Capture the cell that displays the provided text and extract its [x, y] central coordinate. 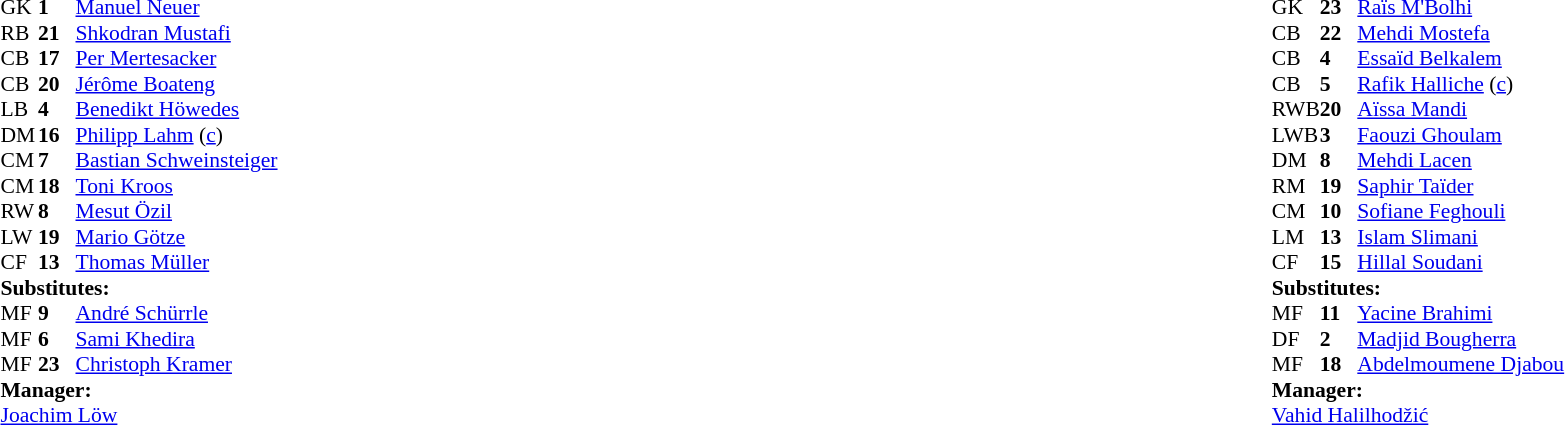
3 [1339, 135]
DF [1296, 339]
André Schürrle [177, 313]
Benedikt Höwedes [177, 109]
Mesut Özil [177, 211]
LB [19, 109]
Mario Götze [177, 237]
LW [19, 237]
5 [1339, 84]
Mehdi Lacen [1460, 161]
23 [57, 365]
7 [57, 161]
21 [57, 33]
Hillal Soudani [1460, 263]
11 [1339, 313]
Saphir Taïder [1460, 186]
RM [1296, 186]
Thomas Müller [177, 263]
Sami Khedira [177, 339]
RW [19, 211]
Mehdi Mostefa [1460, 33]
Aïssa Mandi [1460, 109]
16 [57, 135]
22 [1339, 33]
LM [1296, 237]
Shkodran Mustafi [177, 33]
Madjid Bougherra [1460, 339]
Rafik Halliche (c) [1460, 84]
Christoph Kramer [177, 365]
Yacine Brahimi [1460, 313]
9 [57, 313]
Sofiane Feghouli [1460, 211]
Essaïd Belkalem [1460, 59]
LWB [1296, 135]
10 [1339, 211]
RWB [1296, 109]
Toni Kroos [177, 186]
Philipp Lahm (c) [177, 135]
Islam Slimani [1460, 237]
15 [1339, 263]
Bastian Schweinsteiger [177, 161]
RB [19, 33]
17 [57, 59]
Faouzi Ghoulam [1460, 135]
6 [57, 339]
2 [1339, 339]
Abdelmoumene Djabou [1460, 365]
Jérôme Boateng [177, 84]
Per Mertesacker [177, 59]
